Determine the [x, y] coordinate at the center of the cell enclosing the given text.  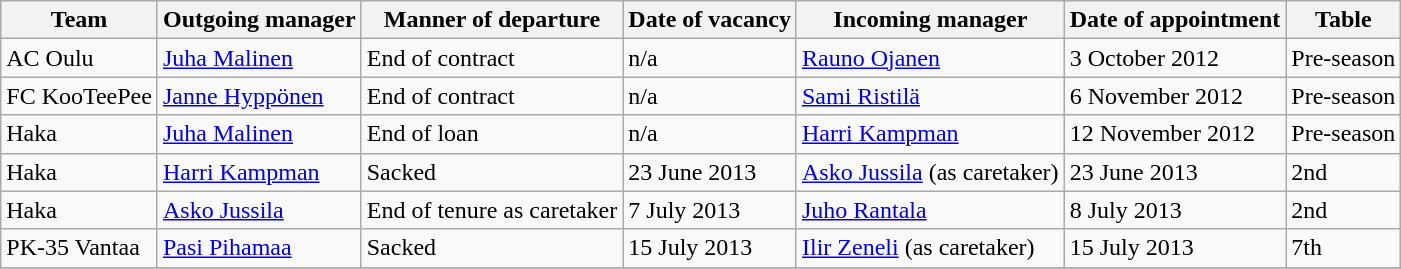
End of loan [492, 134]
FC KooTeePee [80, 96]
Date of appointment [1175, 20]
3 October 2012 [1175, 58]
Incoming manager [930, 20]
7th [1344, 248]
PK-35 Vantaa [80, 248]
Team [80, 20]
Date of vacancy [710, 20]
Ilir Zeneli (as caretaker) [930, 248]
Asko Jussila (as caretaker) [930, 172]
8 July 2013 [1175, 210]
Rauno Ojanen [930, 58]
Juho Rantala [930, 210]
Outgoing manager [259, 20]
Sami Ristilä [930, 96]
AC Oulu [80, 58]
Janne Hyppönen [259, 96]
Asko Jussila [259, 210]
Manner of departure [492, 20]
End of tenure as caretaker [492, 210]
12 November 2012 [1175, 134]
Table [1344, 20]
6 November 2012 [1175, 96]
7 July 2013 [710, 210]
Pasi Pihamaa [259, 248]
